Scan for the cell matching the given text and deliver its (X, Y) coordinate at center. 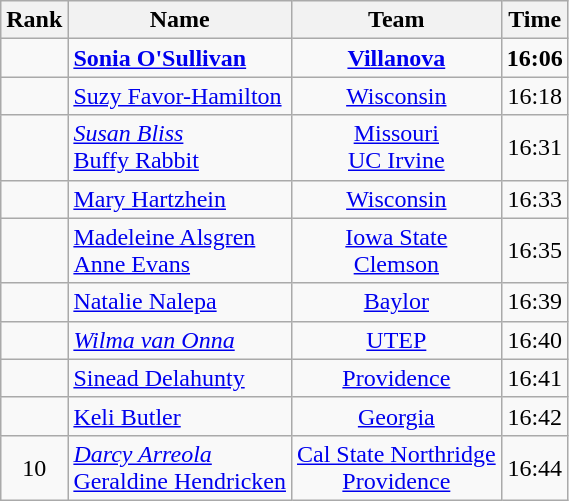
Keli Butler (180, 416)
MissouriUC Irvine (396, 148)
Villanova (396, 58)
Sinead Delahunty (180, 378)
16:33 (534, 199)
Georgia (396, 416)
16:39 (534, 302)
Providence (396, 378)
10 (34, 468)
16:42 (534, 416)
Mary Hartzhein (180, 199)
16:40 (534, 340)
Wilma van Onna (180, 340)
Darcy ArreolaGeraldine Hendricken (180, 468)
Name (180, 20)
Sonia O'Sullivan (180, 58)
Natalie Nalepa (180, 302)
Rank (34, 20)
Baylor (396, 302)
Time (534, 20)
16:35 (534, 250)
Madeleine AlsgrenAnne Evans (180, 250)
Susan BlissBuffy Rabbit (180, 148)
16:06 (534, 58)
16:41 (534, 378)
Iowa StateClemson (396, 250)
UTEP (396, 340)
Cal State NorthridgeProvidence (396, 468)
16:18 (534, 96)
Suzy Favor-Hamilton (180, 96)
Team (396, 20)
16:31 (534, 148)
16:44 (534, 468)
